Locate the cell with the specified text and output its [X, Y] center coordinate. 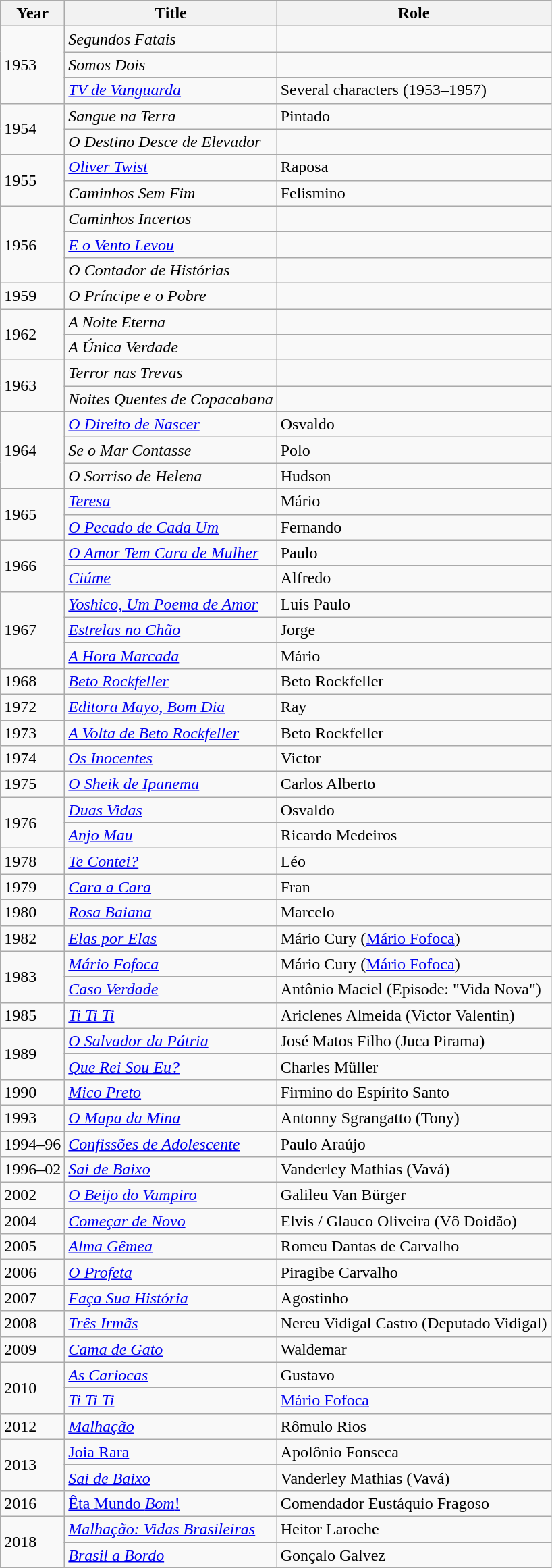
2010 [32, 1388]
1968 [32, 681]
Heitor Laroche [414, 1529]
Alfredo [414, 578]
Gustavo [414, 1375]
Três Irmãs [171, 1324]
O Direito de Nascer [171, 425]
1982 [32, 938]
Faça Sua História [171, 1298]
2016 [32, 1503]
Role [414, 13]
Paulo Araújo [414, 1144]
O Profeta [171, 1272]
Galileu Van Bürger [414, 1195]
A Volta de Beto Rockfeller [171, 732]
Êta Mundo Bom! [171, 1503]
Year [32, 13]
Terror nas Trevas [171, 373]
Nereu Vidigal Castro (Deputado Vidigal) [414, 1324]
Ariclenes Almeida (Victor Valentin) [414, 1015]
O Beijo do Vampiro [171, 1195]
2002 [32, 1195]
Fernando [414, 527]
1974 [32, 759]
Apolônio Fonseca [414, 1452]
A Noite Eterna [171, 322]
1980 [32, 913]
1962 [32, 335]
Agostinho [414, 1298]
Estrelas no Chão [171, 630]
Te Contei? [171, 861]
Ricardo Medeiros [414, 836]
Piragibe Carvalho [414, 1272]
2006 [32, 1272]
Victor [414, 759]
Marcelo [414, 913]
O Amor Tem Cara de Mulher [171, 553]
2013 [32, 1465]
O Mapa da Mina [171, 1118]
2005 [32, 1247]
Paulo [414, 553]
O Sorriso de Helena [171, 476]
Title [171, 13]
1996–02 [32, 1170]
Anjo Mau [171, 836]
O Destino Desce de Elevador [171, 142]
Sangue na Terra [171, 116]
Elvis / Glauco Oliveira (Vô Doidão) [414, 1221]
Several characters (1953–1957) [414, 90]
TV de Vanguarda [171, 90]
1978 [32, 861]
2012 [32, 1426]
Antônio Maciel (Episode: "Vida Nova") [414, 990]
O Salvador da Pátria [171, 1041]
A Única Verdade [171, 348]
O Contador de Histórias [171, 270]
Yoshico, Um Poema de Amor [171, 604]
Léo [414, 861]
Segundos Fatais [171, 39]
Fran [414, 887]
Caso Verdade [171, 990]
Caminhos Sem Fim [171, 193]
Cama de Gato [171, 1349]
1965 [32, 514]
2009 [32, 1349]
Os Inocentes [171, 759]
1953 [32, 65]
Alma Gêmea [171, 1247]
Raposa [414, 167]
Gonçalo Galvez [414, 1555]
Malhação: Vidas Brasileiras [171, 1529]
Comendador Eustáquio Fragoso [414, 1503]
Polo [414, 450]
1954 [32, 129]
1955 [32, 180]
1963 [32, 386]
O Sheik de Ipanema [171, 784]
2007 [32, 1298]
1959 [32, 296]
O Pecado de Cada Um [171, 527]
1994–96 [32, 1144]
Brasil a Bordo [171, 1555]
1975 [32, 784]
1990 [32, 1092]
Joia Rara [171, 1452]
1979 [32, 887]
Romeu Dantas de Carvalho [414, 1247]
Ciúme [171, 578]
Waldemar [414, 1349]
1966 [32, 566]
Charles Müller [414, 1066]
1967 [32, 630]
Elas por Elas [171, 938]
Rosa Baiana [171, 913]
Confissões de Adolescente [171, 1144]
1983 [32, 977]
Começar de Novo [171, 1221]
Mico Preto [171, 1092]
A Hora Marcada [171, 655]
Felismino [414, 193]
Hudson [414, 476]
1973 [32, 732]
As Cariocas [171, 1375]
Oliver Twist [171, 167]
1976 [32, 823]
Antonny Sgrangatto (Tony) [414, 1118]
Duas Vidas [171, 810]
1985 [32, 1015]
Luís Paulo [414, 604]
1993 [32, 1118]
Jorge [414, 630]
José Matos Filho (Juca Pirama) [414, 1041]
1956 [32, 244]
Rômulo Rios [414, 1426]
1989 [32, 1054]
2004 [32, 1221]
Cara a Cara [171, 887]
Pintado [414, 116]
2008 [32, 1324]
1972 [32, 707]
Firmino do Espírito Santo [414, 1092]
Ray [414, 707]
2018 [32, 1542]
1964 [32, 450]
Editora Mayo, Bom Dia [171, 707]
Somos Dois [171, 65]
O Príncipe e o Pobre [171, 296]
Noites Quentes de Copacabana [171, 399]
Caminhos Incertos [171, 219]
Malhação [171, 1426]
E o Vento Levou [171, 244]
Que Rei Sou Eu? [171, 1066]
Teresa [171, 502]
Carlos Alberto [414, 784]
Se o Mar Contasse [171, 450]
